Identify which cell holds the provided text, then report its [X, Y] central coordinate. 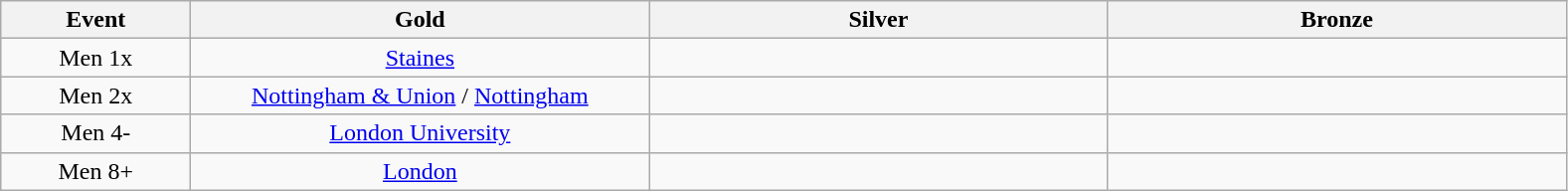
Men 8+ [95, 171]
Silver [879, 20]
Men 4- [95, 133]
Men 1x [95, 58]
London [420, 171]
Nottingham & Union / Nottingham [420, 95]
Event [95, 20]
Men 2x [95, 95]
Gold [420, 20]
London University [420, 133]
Bronze [1336, 20]
Staines [420, 58]
